From the cell containing the given text, extract its center point as (x, y) coordinate. 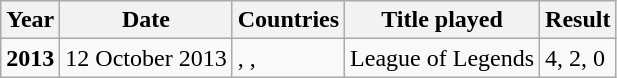
2013 (30, 58)
Result (578, 20)
Year (30, 20)
Countries (288, 20)
Title played (442, 20)
12 October 2013 (146, 58)
Date (146, 20)
4, 2, 0 (578, 58)
, , (288, 58)
League of Legends (442, 58)
